Locate the cell with the specified text and output its (X, Y) center coordinate. 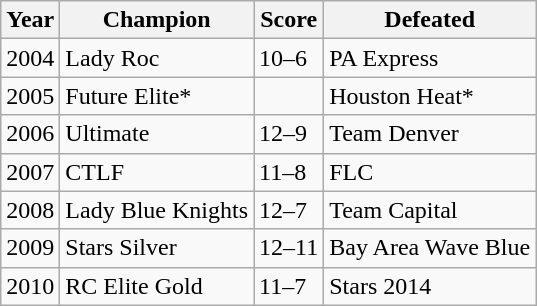
Lady Roc (157, 58)
Team Denver (430, 134)
Bay Area Wave Blue (430, 248)
2007 (30, 172)
Score (289, 20)
Defeated (430, 20)
2010 (30, 286)
Future Elite* (157, 96)
2008 (30, 210)
Champion (157, 20)
Year (30, 20)
Team Capital (430, 210)
CTLF (157, 172)
Lady Blue Knights (157, 210)
2006 (30, 134)
11–8 (289, 172)
RC Elite Gold (157, 286)
2005 (30, 96)
2009 (30, 248)
11–7 (289, 286)
Stars Silver (157, 248)
FLC (430, 172)
10–6 (289, 58)
Ultimate (157, 134)
12–7 (289, 210)
PA Express (430, 58)
12–9 (289, 134)
Houston Heat* (430, 96)
Stars 2014 (430, 286)
2004 (30, 58)
12–11 (289, 248)
